Output the (x, y) coordinate of the center of the cell containing the given text.  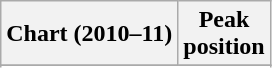
Chart (2010–11) (90, 34)
Peakposition (224, 34)
